Detect which cell encompasses the target text, then output its (x, y) center coordinate. 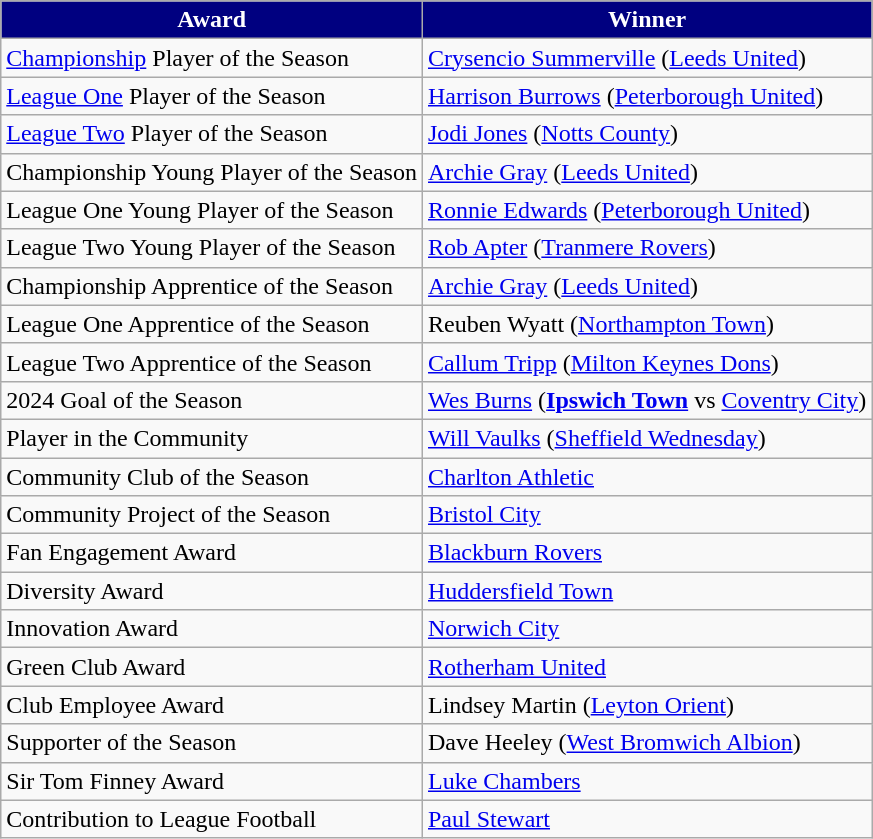
Green Club Award (212, 667)
Rotherham United (646, 667)
Norwich City (646, 629)
Sir Tom Finney Award (212, 781)
Will Vaulks (Sheffield Wednesday) (646, 438)
Reuben Wyatt (Northampton Town) (646, 324)
League One Player of the Season (212, 96)
2024 Goal of the Season (212, 400)
Harrison Burrows (Peterborough United) (646, 96)
Dave Heeley (West Bromwich Albion) (646, 743)
League Two Player of the Season (212, 134)
Innovation Award (212, 629)
Huddersfield Town (646, 591)
League One Apprentice of the Season (212, 324)
Award (212, 20)
Callum Tripp (Milton Keynes Dons) (646, 362)
Charlton Athletic (646, 477)
League One Young Player of the Season (212, 210)
Rob Apter (Tranmere Rovers) (646, 248)
Winner (646, 20)
Lindsey Martin (Leyton Orient) (646, 705)
Fan Engagement Award (212, 553)
Ronnie Edwards (Peterborough United) (646, 210)
Club Employee Award (212, 705)
League Two Young Player of the Season (212, 248)
Diversity Award (212, 591)
Supporter of the Season (212, 743)
Contribution to League Football (212, 819)
Luke Chambers (646, 781)
Bristol City (646, 515)
Wes Burns (Ipswich Town vs Coventry City) (646, 400)
Championship Player of the Season (212, 58)
Blackburn Rovers (646, 553)
League Two Apprentice of the Season (212, 362)
Paul Stewart (646, 819)
Player in the Community (212, 438)
Community Project of the Season (212, 515)
Jodi Jones (Notts County) (646, 134)
Championship Apprentice of the Season (212, 286)
Crysencio Summerville (Leeds United) (646, 58)
Community Club of the Season (212, 477)
Championship Young Player of the Season (212, 172)
